Identify which cell holds the provided text, then report its [x, y] central coordinate. 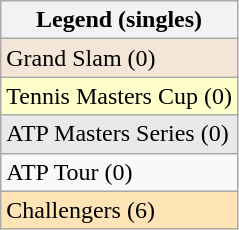
Challengers (6) [120, 210]
Legend (singles) [120, 20]
ATP Masters Series (0) [120, 134]
ATP Tour (0) [120, 172]
Tennis Masters Cup (0) [120, 96]
Grand Slam (0) [120, 58]
